Return (x, y) of the center of cell containing provided text 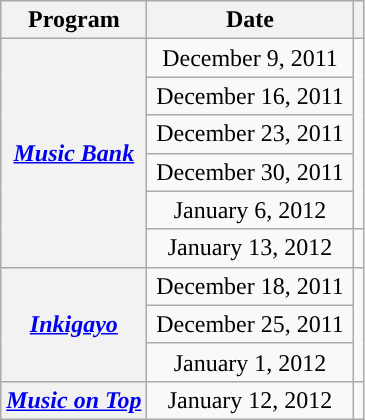
Date (250, 20)
Music on Top (74, 400)
December 25, 2011 (250, 324)
Music Bank (74, 153)
December 16, 2011 (250, 96)
January 6, 2012 (250, 210)
January 13, 2012 (250, 248)
December 18, 2011 (250, 286)
January 12, 2012 (250, 400)
December 9, 2011 (250, 58)
Program (74, 20)
December 23, 2011 (250, 134)
December 30, 2011 (250, 172)
January 1, 2012 (250, 362)
Inkigayo (74, 324)
